Capture the cell that displays the provided text and extract its [X, Y] central coordinate. 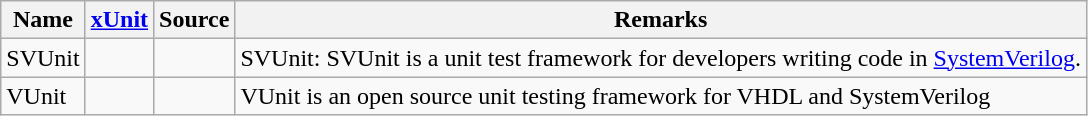
SVUnit [43, 58]
VUnit is an open source unit testing framework for VHDL and SystemVerilog [661, 96]
xUnit [119, 20]
Source [194, 20]
Remarks [661, 20]
SVUnit: SVUnit is a unit test framework for developers writing code in SystemVerilog. [661, 58]
Name [43, 20]
VUnit [43, 96]
